Pinpoint the cell where the given text exists, returning its [X, Y] midpoint coordinate. 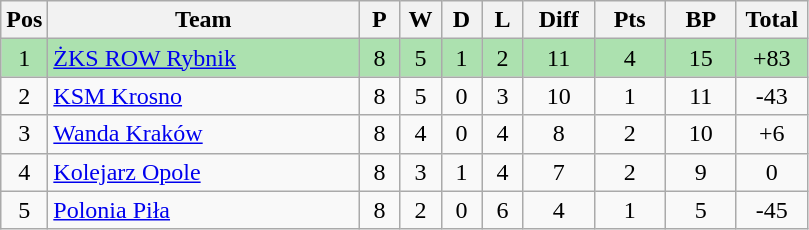
-45 [772, 210]
L [502, 20]
Diff [558, 20]
BP [700, 20]
ŻKS ROW Rybnik [204, 58]
Team [204, 20]
-43 [772, 96]
6 [502, 210]
Pos [24, 20]
D [462, 20]
+83 [772, 58]
9 [700, 172]
Pts [630, 20]
+6 [772, 134]
Kolejarz Opole [204, 172]
15 [700, 58]
P [380, 20]
W [420, 20]
Wanda Kraków [204, 134]
7 [558, 172]
Total [772, 20]
Polonia Piła [204, 210]
KSM Krosno [204, 96]
